Return the (x, y) coordinate for the center point of the cell that contains the specified text.  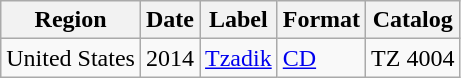
Format (321, 20)
2014 (170, 58)
Region (71, 20)
Catalog (413, 20)
Date (170, 20)
United States (71, 58)
Label (239, 20)
Tzadik (239, 58)
CD (321, 58)
TZ 4004 (413, 58)
